Output the (x, y) coordinate of the center of the cell containing the given text.  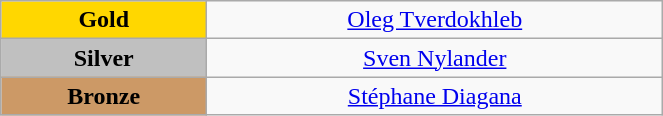
Stéphane Diagana (435, 96)
Silver (104, 58)
Oleg Tverdokhleb (435, 20)
Gold (104, 20)
Bronze (104, 96)
Sven Nylander (435, 58)
